Identify which cell holds the provided text, then report its [X, Y] central coordinate. 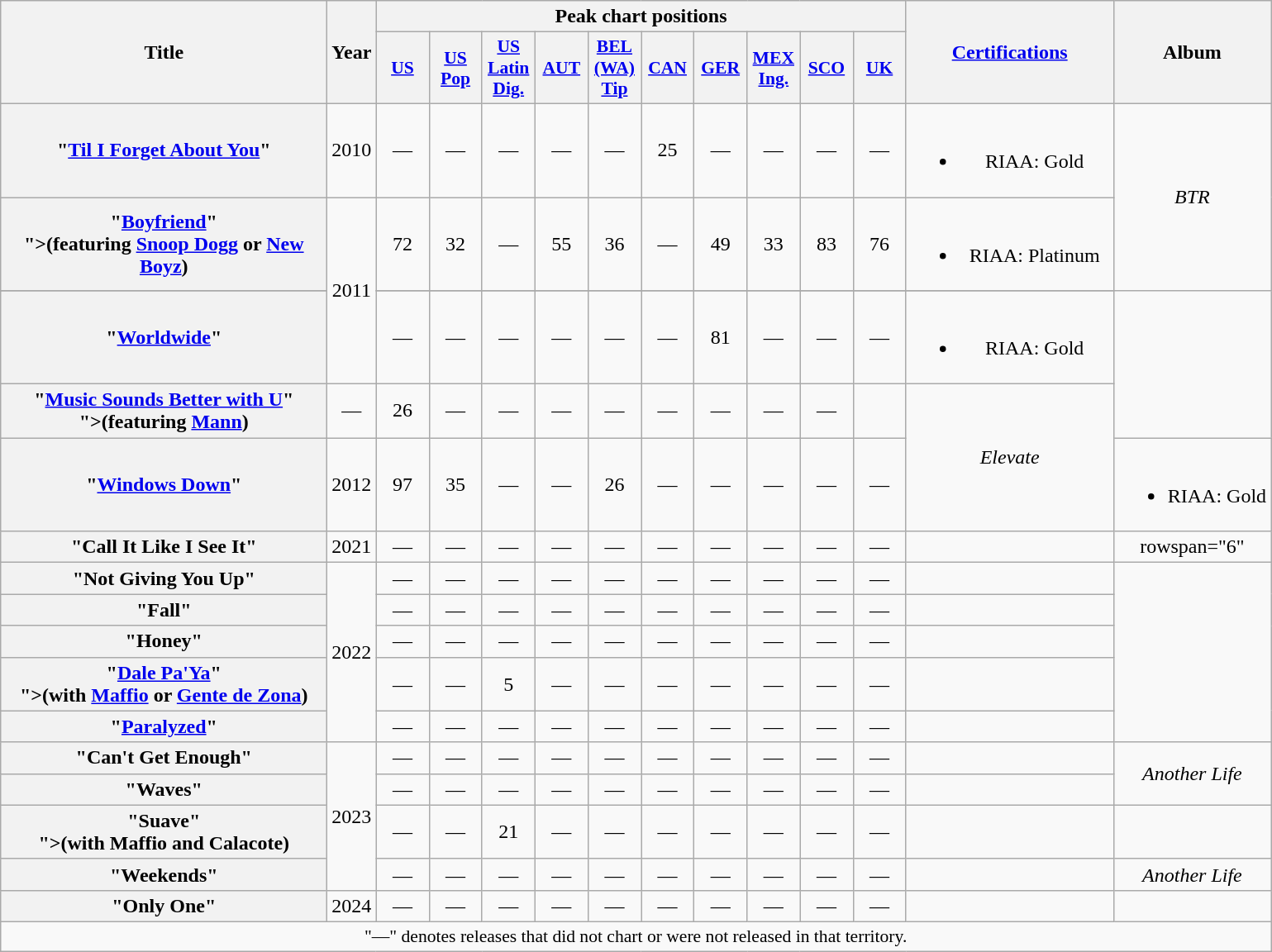
"Boyfriend"">(featuring Snoop Dogg or New Boyz) [164, 243]
83 [827, 243]
"Weekends" [164, 874]
RIAA: Platinum [1010, 243]
"Dale Pa'Ya"">(with Maffio or Gente de Zona) [164, 684]
49 [721, 243]
35 [455, 484]
SCO [827, 68]
2024 [352, 906]
US [403, 68]
2012 [352, 484]
Year [352, 53]
BTR [1192, 197]
81 [721, 337]
72 [403, 243]
"Honey" [164, 641]
Album [1192, 53]
"Music Sounds Better with U"">(featuring Mann) [164, 412]
97 [403, 484]
GER [721, 68]
2022 [352, 653]
"Windows Down" [164, 484]
"Only One" [164, 906]
2010 [352, 150]
"Waves" [164, 789]
55 [561, 243]
Certifications [1010, 53]
"Can't Get Enough" [164, 758]
"Fall" [164, 610]
"Not Giving You Up" [164, 578]
"Worldwide" [164, 337]
rowspan="6" [1192, 547]
2023 [352, 816]
Title [164, 53]
76 [879, 243]
"—" denotes releases that did not chart or were not released in that territory. [636, 936]
CAN [668, 68]
"Til I Forget About You" [164, 150]
25 [668, 150]
2021 [352, 547]
USPop [455, 68]
Elevate [1010, 458]
USLatin Dig. [508, 68]
MEXIng. [774, 68]
UK [879, 68]
"Call It Like I See It" [164, 547]
36 [614, 243]
Peak chart positions [641, 17]
2011 [352, 290]
32 [455, 243]
BEL (WA)Tip [614, 68]
33 [774, 243]
5 [508, 684]
AUT [561, 68]
"Suave"">(with Maffio and Calacote) [164, 831]
21 [508, 831]
"Paralyzed" [164, 726]
